Detect which cell encompasses the target text, then output its [X, Y] center coordinate. 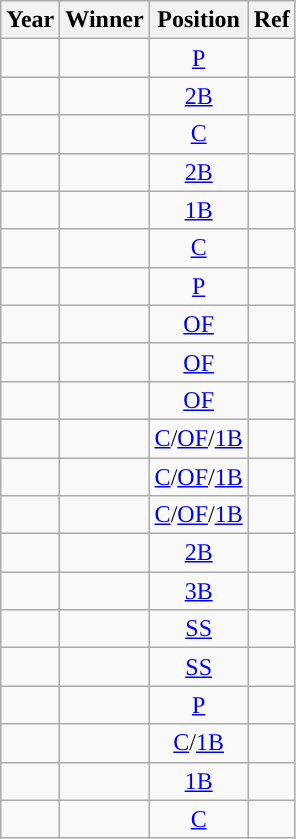
Ref [272, 20]
3B [198, 591]
Winner [104, 20]
Position [198, 20]
Year [30, 20]
C/1B [198, 743]
